Determine the [X, Y] coordinate at the center of the cell enclosing the given text.  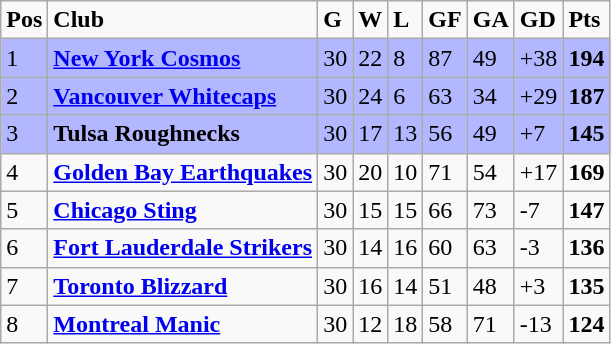
187 [586, 96]
Fort Lauderdale Strikers [183, 248]
+7 [538, 134]
+38 [538, 58]
7 [24, 286]
L [406, 20]
87 [445, 58]
17 [370, 134]
+29 [538, 96]
Pos [24, 20]
73 [490, 210]
Club [183, 20]
169 [586, 172]
58 [445, 324]
-7 [538, 210]
60 [445, 248]
1 [24, 58]
124 [586, 324]
GF [445, 20]
2 [24, 96]
10 [406, 172]
-3 [538, 248]
135 [586, 286]
W [370, 20]
194 [586, 58]
Vancouver Whitecaps [183, 96]
Tulsa Roughnecks [183, 134]
Golden Bay Earthquakes [183, 172]
Toronto Blizzard [183, 286]
147 [586, 210]
22 [370, 58]
18 [406, 324]
13 [406, 134]
136 [586, 248]
5 [24, 210]
145 [586, 134]
56 [445, 134]
12 [370, 324]
54 [490, 172]
3 [24, 134]
GD [538, 20]
Montreal Manic [183, 324]
20 [370, 172]
48 [490, 286]
-13 [538, 324]
34 [490, 96]
+3 [538, 286]
Chicago Sting [183, 210]
51 [445, 286]
New York Cosmos [183, 58]
G [336, 20]
24 [370, 96]
Pts [586, 20]
4 [24, 172]
+17 [538, 172]
66 [445, 210]
GA [490, 20]
